Extract the (X, Y) coordinate from the center of the cell holding the provided text.  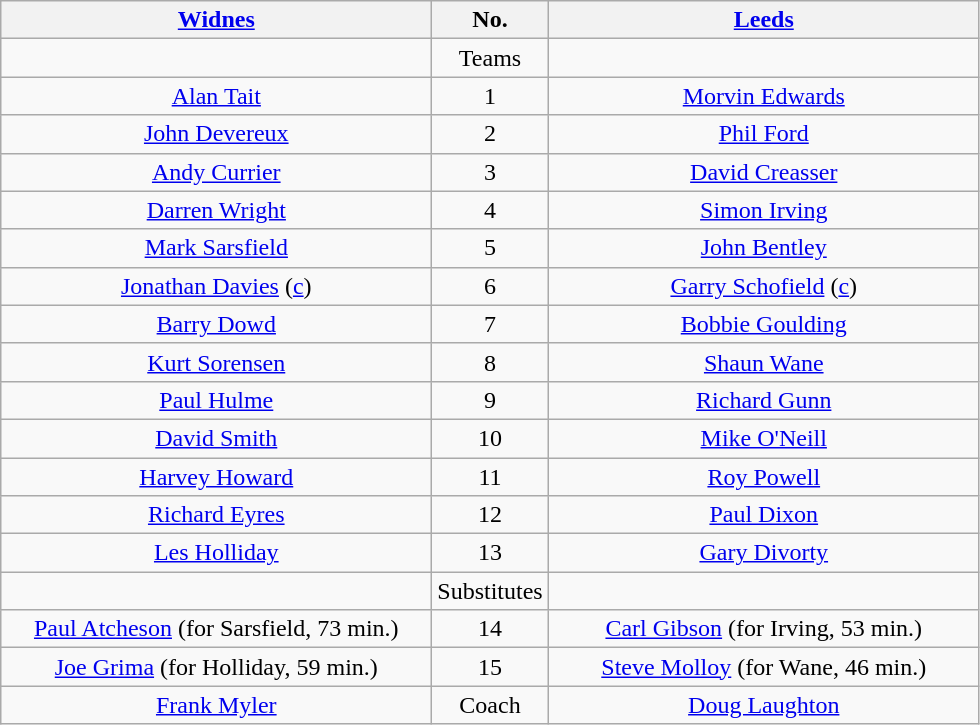
Darren Wright (216, 210)
David Smith (216, 438)
12 (490, 515)
John Devereux (216, 134)
Teams (490, 58)
Joe Grima (for Holliday, 59 min.) (216, 667)
1 (490, 96)
Jonathan Davies (c) (216, 286)
Andy Currier (216, 172)
Richard Gunn (764, 400)
Mike O'Neill (764, 438)
Les Holliday (216, 553)
Barry Dowd (216, 324)
5 (490, 248)
Bobbie Goulding (764, 324)
Gary Divorty (764, 553)
15 (490, 667)
10 (490, 438)
13 (490, 553)
Carl Gibson (for Irving, 53 min.) (764, 629)
2 (490, 134)
14 (490, 629)
Simon Irving (764, 210)
9 (490, 400)
Alan Tait (216, 96)
Mark Sarsfield (216, 248)
6 (490, 286)
3 (490, 172)
Paul Dixon (764, 515)
Frank Myler (216, 705)
Leeds (764, 20)
8 (490, 362)
John Bentley (764, 248)
7 (490, 324)
Coach (490, 705)
Richard Eyres (216, 515)
Paul Atcheson (for Sarsfield, 73 min.) (216, 629)
Doug Laughton (764, 705)
11 (490, 477)
No. (490, 20)
4 (490, 210)
Shaun Wane (764, 362)
Garry Schofield (c) (764, 286)
Paul Hulme (216, 400)
Steve Molloy (for Wane, 46 min.) (764, 667)
Kurt Sorensen (216, 362)
Widnes (216, 20)
Roy Powell (764, 477)
David Creasser (764, 172)
Harvey Howard (216, 477)
Substitutes (490, 591)
Morvin Edwards (764, 96)
Phil Ford (764, 134)
